Extract the [X, Y] coordinate from the center of the cell holding the provided text.  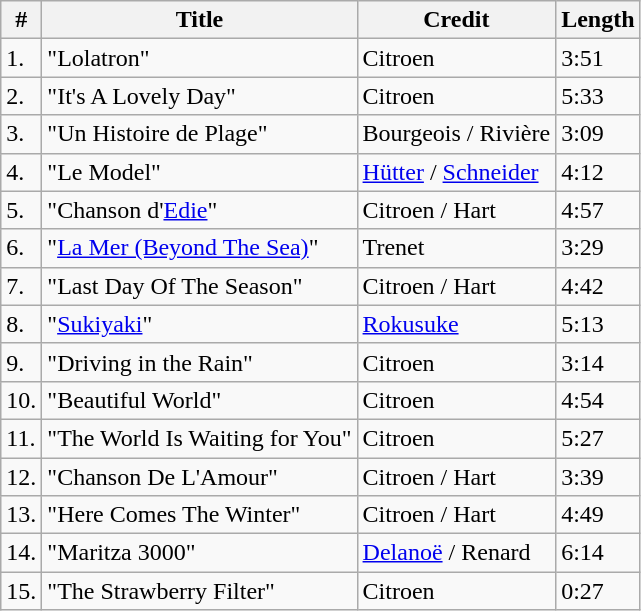
14. [22, 553]
4:54 [598, 400]
"La Mer (Beyond The Sea)" [200, 248]
Credit [456, 20]
"Maritza 3000" [200, 553]
2. [22, 96]
3:39 [598, 477]
8. [22, 324]
1. [22, 58]
4:42 [598, 286]
4:49 [598, 515]
"Last Day Of The Season" [200, 286]
Trenet [456, 248]
"Driving in the Rain" [200, 362]
"Chanson d'Edie" [200, 210]
Length [598, 20]
3:09 [598, 134]
"It's A Lovely Day" [200, 96]
"Here Comes The Winter" [200, 515]
Delanoë / Renard [456, 553]
Title [200, 20]
Hütter / Schneider [456, 172]
"The World Is Waiting for You" [200, 438]
6:14 [598, 553]
10. [22, 400]
3:29 [598, 248]
5. [22, 210]
3:51 [598, 58]
"Le Model" [200, 172]
0:27 [598, 591]
9. [22, 362]
5:27 [598, 438]
5:13 [598, 324]
12. [22, 477]
4:57 [598, 210]
3. [22, 134]
# [22, 20]
15. [22, 591]
7. [22, 286]
"Sukiyaki" [200, 324]
"Lolatron" [200, 58]
3:14 [598, 362]
6. [22, 248]
13. [22, 515]
"Chanson De L'Amour" [200, 477]
Bourgeois / Rivière [456, 134]
"Un Histoire de Plage" [200, 134]
Rokusuke [456, 324]
11. [22, 438]
"The Strawberry Filter" [200, 591]
5:33 [598, 96]
"Beautiful World" [200, 400]
4. [22, 172]
4:12 [598, 172]
